Identify which cell holds the provided text, then report its [X, Y] central coordinate. 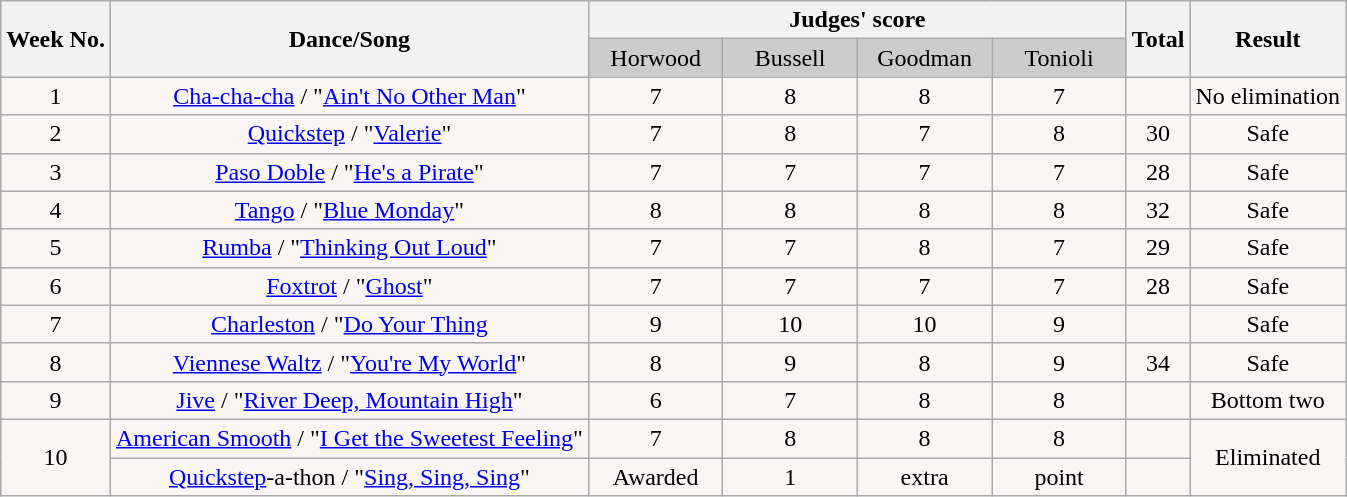
Total [1158, 39]
Goodman [924, 58]
Horwood [655, 58]
30 [1158, 134]
Jive / "River Deep, Mountain High" [349, 400]
29 [1158, 248]
Tonioli [1059, 58]
Foxtrot / "Ghost" [349, 286]
Tango / "Blue Monday" [349, 210]
32 [1158, 210]
Week No. [56, 39]
Rumba / "Thinking Out Loud" [349, 248]
3 [56, 172]
34 [1158, 362]
Eliminated [1268, 457]
Awarded [655, 477]
extra [924, 477]
Bussell [790, 58]
Dance/Song [349, 39]
Viennese Waltz / "You're My World" [349, 362]
Bottom two [1268, 400]
Paso Doble / "He's a Pirate" [349, 172]
point [1059, 477]
Charleston / "Do Your Thing [349, 324]
4 [56, 210]
5 [56, 248]
Judges' score [857, 20]
Quickstep-a-thon / "Sing, Sing, Sing" [349, 477]
Quickstep / "Valerie" [349, 134]
2 [56, 134]
Cha-cha-cha / "Ain't No Other Man" [349, 96]
Result [1268, 39]
American Smooth / "I Get the Sweetest Feeling" [349, 438]
No elimination [1268, 96]
